Scan for the cell matching the given text and deliver its (X, Y) coordinate at center. 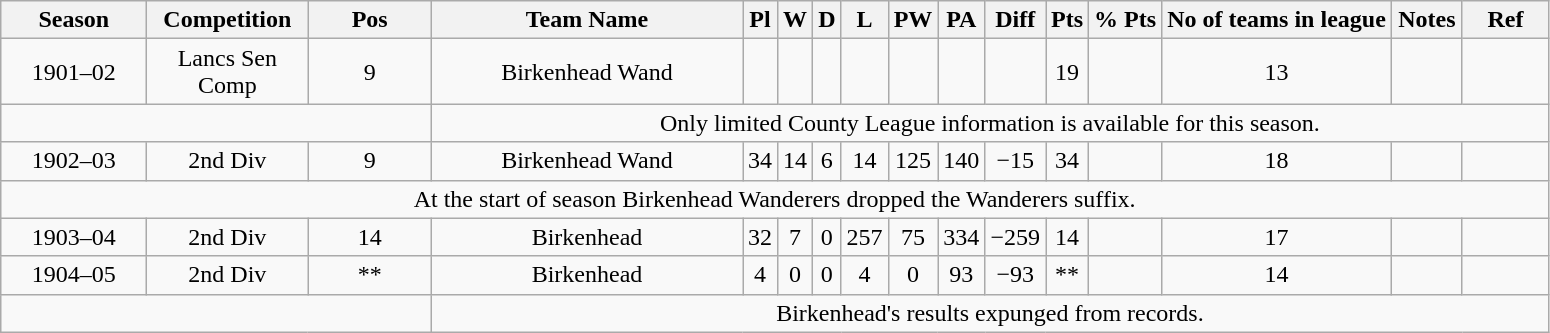
PA (962, 20)
% Pts (1126, 20)
Pl (760, 20)
19 (1068, 72)
Ref (1505, 20)
1901–02 (74, 72)
PW (913, 20)
W (796, 20)
6 (827, 161)
Lancs Sen Comp (228, 72)
1903–04 (74, 237)
At the start of season Birkenhead Wanderers dropped the Wanderers suffix. (775, 199)
257 (864, 237)
L (864, 20)
18 (1277, 161)
Pos (370, 20)
125 (913, 161)
Season (74, 20)
−15 (1016, 161)
1904–05 (74, 275)
7 (796, 237)
Competition (228, 20)
D (827, 20)
Birkenhead's results expunged from records. (990, 313)
−93 (1016, 275)
Only limited County League information is available for this season. (990, 123)
93 (962, 275)
334 (962, 237)
75 (913, 237)
1902–03 (74, 161)
17 (1277, 237)
−259 (1016, 237)
No of teams in league (1277, 20)
Pts (1068, 20)
Notes (1426, 20)
Diff (1016, 20)
13 (1277, 72)
140 (962, 161)
Team Name (586, 20)
32 (760, 237)
